For the text-containing cell, return its midpoint in (X, Y) coordinate format. 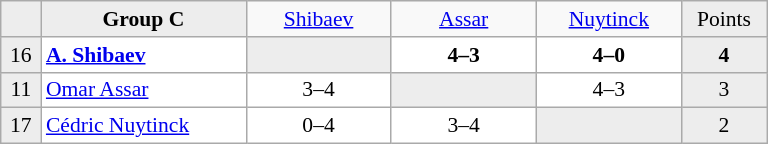
4 (724, 55)
2 (724, 126)
Nuytinck (608, 19)
0–4 (318, 126)
11 (21, 90)
Cédric Nuytinck (144, 126)
4–0 (608, 55)
Points (724, 19)
17 (21, 126)
16 (21, 55)
Assar (464, 19)
Group C (144, 19)
Shibaev (318, 19)
Omar Assar (144, 90)
A. Shibaev (144, 55)
3 (724, 90)
